Find where the given text appears and provide that cell's center as (X, Y) coordinate. 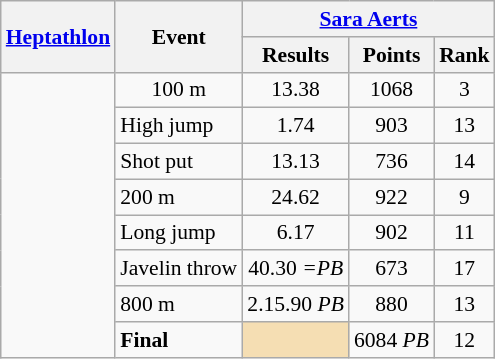
11 (464, 233)
Event (178, 36)
13.38 (296, 90)
673 (392, 269)
40.30 =PB (296, 269)
Final (178, 340)
200 m (178, 197)
736 (392, 162)
Points (392, 55)
100 m (178, 90)
Results (296, 55)
2.15.90 PB (296, 304)
24.62 (296, 197)
6084 PB (392, 340)
800 m (178, 304)
14 (464, 162)
Javelin throw (178, 269)
High jump (178, 126)
Long jump (178, 233)
17 (464, 269)
Shot put (178, 162)
Sara Aerts (368, 19)
922 (392, 197)
12 (464, 340)
Heptathlon (58, 36)
1068 (392, 90)
Rank (464, 55)
903 (392, 126)
9 (464, 197)
1.74 (296, 126)
902 (392, 233)
880 (392, 304)
6.17 (296, 233)
3 (464, 90)
13.13 (296, 162)
